From the cell containing the given text, extract its center point as [x, y] coordinate. 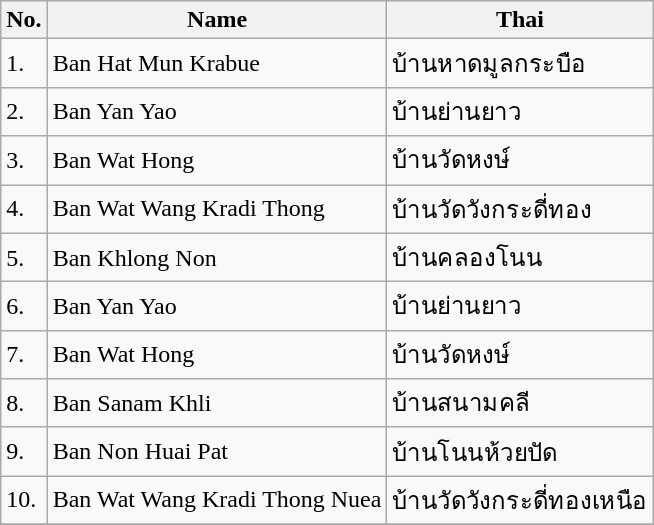
7. [24, 354]
บ้านโนนห้วยปัด [520, 452]
5. [24, 258]
บ้านวัดวังกระดี่ทองเหนือ [520, 500]
6. [24, 306]
No. [24, 20]
8. [24, 404]
4. [24, 208]
Ban Sanam Khli [217, 404]
Thai [520, 20]
Ban Wat Wang Kradi Thong [217, 208]
9. [24, 452]
บ้านหาดมูลกระบือ [520, 64]
บ้านคลองโนน [520, 258]
Ban Wat Wang Kradi Thong Nuea [217, 500]
บ้านสนามคลี [520, 404]
Ban Hat Mun Krabue [217, 64]
10. [24, 500]
2. [24, 112]
1. [24, 64]
Ban Non Huai Pat [217, 452]
Ban Khlong Non [217, 258]
บ้านวัดวังกระดี่ทอง [520, 208]
3. [24, 160]
Name [217, 20]
